Return the [x, y] coordinate for the center point of the cell that contains the specified text.  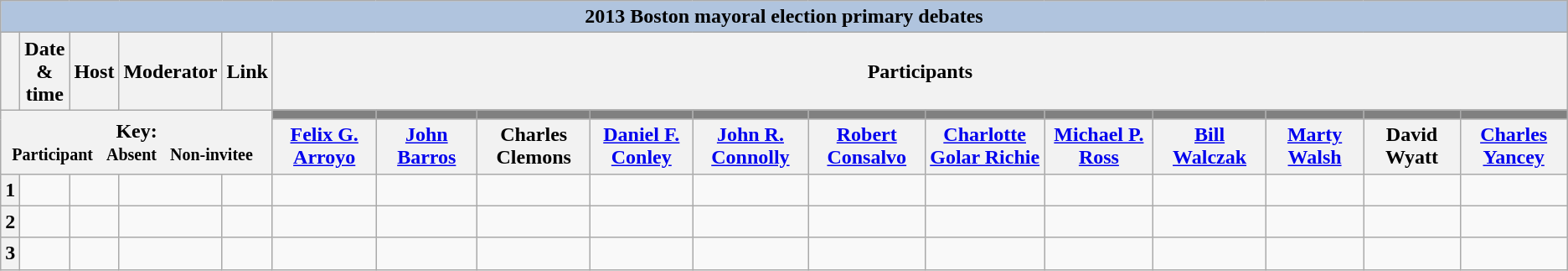
Charles Yancey [1514, 146]
Bill Walczak [1210, 146]
Charlotte Golar Richie [984, 146]
2013 Boston mayoral election primary debates [784, 17]
Michael P. Ross [1099, 146]
Date & time [45, 71]
3 [10, 253]
Host [94, 71]
Link [247, 71]
John Barros [427, 146]
Charles Clemons [534, 146]
David Wyatt [1412, 146]
Robert Consalvo [866, 146]
Felix G. Arroyo [324, 146]
Key: Participant Absent Non-invitee [137, 142]
Marty Walsh [1315, 146]
1 [10, 190]
John R. Connolly [750, 146]
2 [10, 221]
Participants [920, 71]
Daniel F. Conley [642, 146]
Moderator [171, 71]
